Return the [X, Y] coordinate for the center point of the cell that contains the specified text.  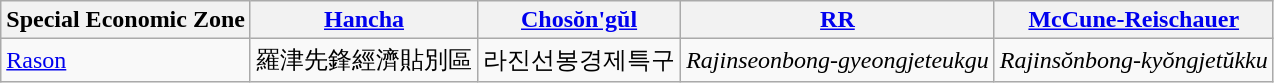
라진선봉경제특구 [580, 60]
RR [838, 20]
Special Economic Zone [126, 20]
羅津先鋒經濟貼別區 [364, 60]
Hancha [364, 20]
Rajinseonbong-gyeongjeteukgu [838, 60]
Rason [126, 60]
Chosŏn'gŭl [580, 20]
McCune-Reischauer [1134, 20]
Rajinsŏnbong-kyŏngjetŭkku [1134, 60]
